Find where the given text appears and provide that cell's center as (x, y) coordinate. 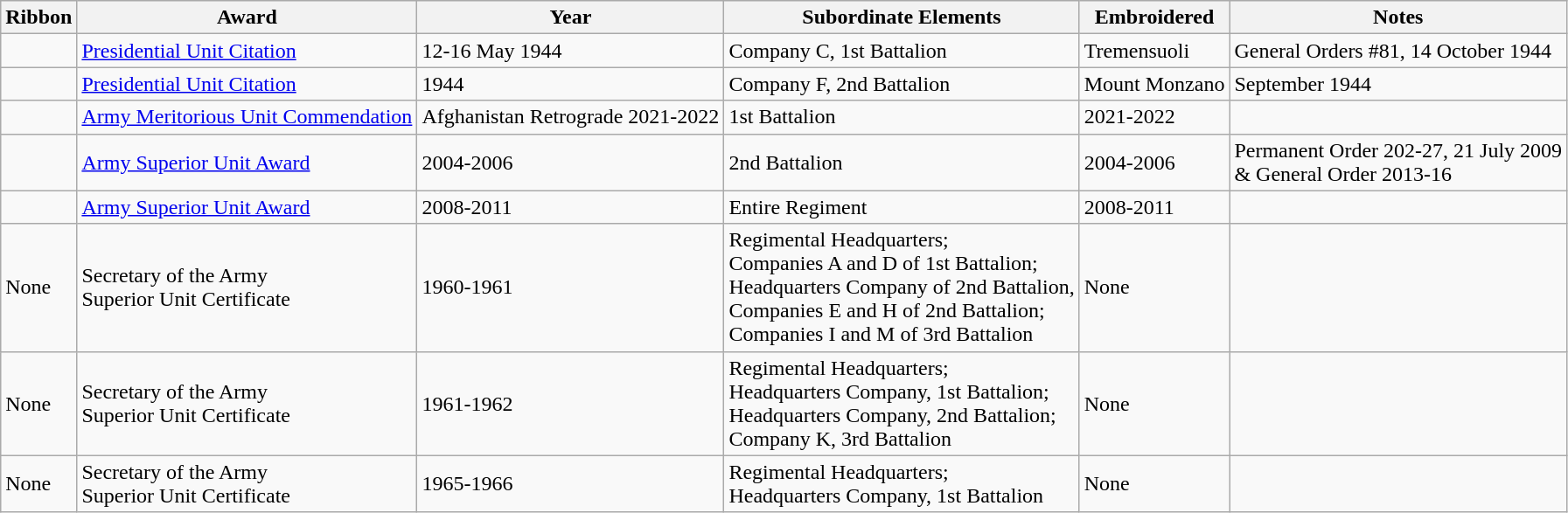
Subordinate Elements (902, 17)
Notes (1398, 17)
1965-1966 (570, 484)
Tremensuoli (1154, 51)
Afghanistan Retrograde 2021-2022 (570, 117)
Regimental Headquarters; Headquarters Company, 1st Battalion; Headquarters Company, 2nd Battalion; Company K, 3rd Battalion (902, 404)
September 1944 (1398, 84)
1961-1962 (570, 404)
Entire Regiment (902, 207)
1st Battalion (902, 117)
2021-2022 (1154, 117)
Permanent Order 202-27, 21 July 2009 & General Order 2013-16 (1398, 163)
Company F, 2nd Battalion (902, 84)
Year (570, 17)
Mount Monzano (1154, 84)
1944 (570, 84)
Ribbon (38, 17)
Army Meritorious Unit Commendation (247, 117)
Regimental Headquarters; Headquarters Company, 1st Battalion (902, 484)
General Orders #81, 14 October 1944 (1398, 51)
2nd Battalion (902, 163)
Award (247, 17)
12-16 May 1944 (570, 51)
Company C, 1st Battalion (902, 51)
1960-1961 (570, 288)
Embroidered (1154, 17)
